Return the (X, Y) coordinate for the center point of the cell that contains the specified text.  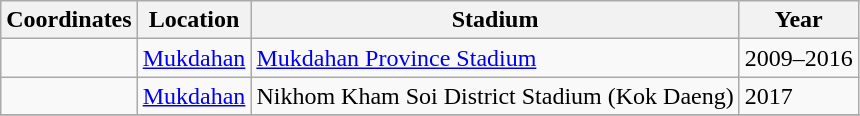
Mukdahan Province Stadium (495, 58)
Nikhom Kham Soi District Stadium (Kok Daeng) (495, 96)
Coordinates (69, 20)
Location (194, 20)
2009–2016 (798, 58)
Stadium (495, 20)
Year (798, 20)
2017 (798, 96)
